Capture the cell that displays the provided text and extract its (X, Y) central coordinate. 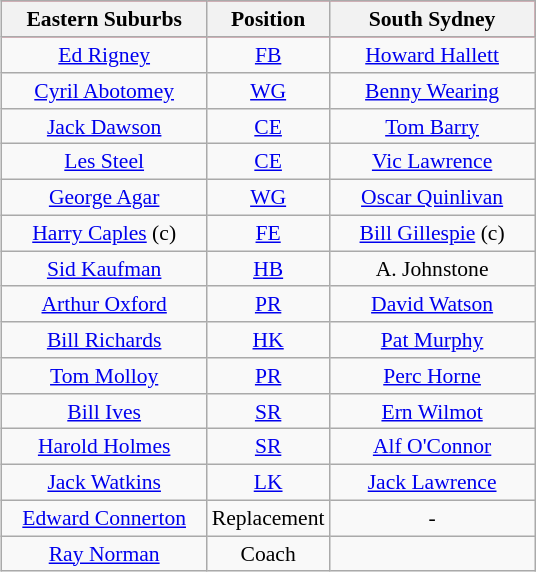
Replacement (268, 518)
Arthur Oxford (104, 304)
Jack Watkins (104, 482)
George Agar (104, 197)
Harry Caples (c) (104, 233)
Bill Richards (104, 340)
David Watson (432, 304)
Sid Kaufman (104, 269)
Tom Molloy (104, 376)
FE (268, 233)
LK (268, 482)
Ray Norman (104, 554)
Bill Ives (104, 411)
Edward Connerton (104, 518)
Alf O'Connor (432, 447)
Eastern Suburbs (104, 19)
Bill Gillespie (c) (432, 233)
Les Steel (104, 162)
Oscar Quinlivan (432, 197)
Cyril Abotomey (104, 91)
HB (268, 269)
FB (268, 55)
Position (268, 19)
Tom Barry (432, 126)
Perc Horne (432, 376)
A. Johnstone (432, 269)
Vic Lawrence (432, 162)
Ern Wilmot (432, 411)
Pat Murphy (432, 340)
Benny Wearing (432, 91)
Harold Holmes (104, 447)
- (432, 518)
Coach (268, 554)
Ed Rigney (104, 55)
South Sydney (432, 19)
Jack Dawson (104, 126)
Howard Hallett (432, 55)
Jack Lawrence (432, 482)
HK (268, 340)
